Locate the cell with the specified text and output its (x, y) center coordinate. 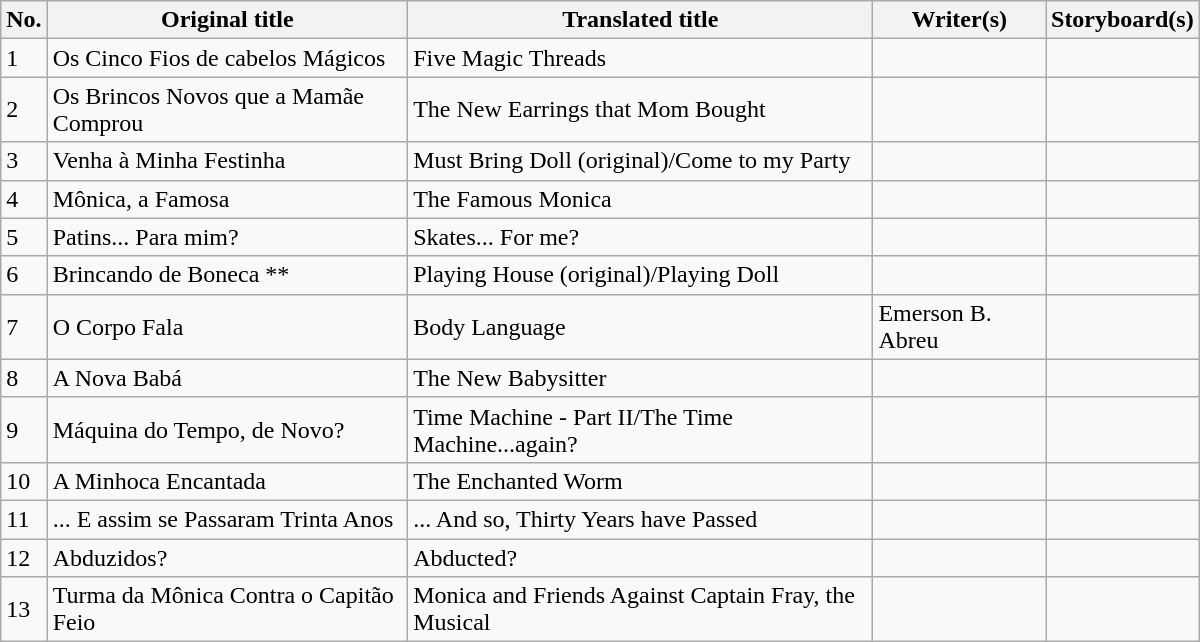
Time Machine - Part II/The Time Machine...again? (640, 430)
... And so, Thirty Years have Passed (640, 519)
8 (24, 378)
Storyboard(s) (1123, 20)
Original title (227, 20)
The New Earrings that Mom Bought (640, 110)
Patins... Para mim? (227, 237)
4 (24, 199)
No. (24, 20)
12 (24, 557)
A Minhoca Encantada (227, 481)
Os Brincos Novos que a Mamãe Comprou (227, 110)
Abducted? (640, 557)
Brincando de Boneca ** (227, 275)
... E assim se Passaram Trinta Anos (227, 519)
The Famous Monica (640, 199)
10 (24, 481)
Skates... For me? (640, 237)
5 (24, 237)
11 (24, 519)
O Corpo Fala (227, 326)
9 (24, 430)
Monica and Friends Against Captain Fray, the Musical (640, 610)
Os Cinco Fios de cabelos Mágicos (227, 58)
7 (24, 326)
Body Language (640, 326)
A Nova Babá (227, 378)
Venha à Minha Festinha (227, 161)
Emerson B. Abreu (960, 326)
2 (24, 110)
1 (24, 58)
Must Bring Doll (original)/Come to my Party (640, 161)
Abduzidos? (227, 557)
Playing House (original)/Playing Doll (640, 275)
Translated title (640, 20)
Turma da Mônica Contra o Capitão Feio (227, 610)
Writer(s) (960, 20)
Five Magic Threads (640, 58)
3 (24, 161)
The New Babysitter (640, 378)
6 (24, 275)
Máquina do Tempo, de Novo? (227, 430)
13 (24, 610)
Mônica, a Famosa (227, 199)
The Enchanted Worm (640, 481)
